Pinpoint the cell where the given text exists, returning its (x, y) midpoint coordinate. 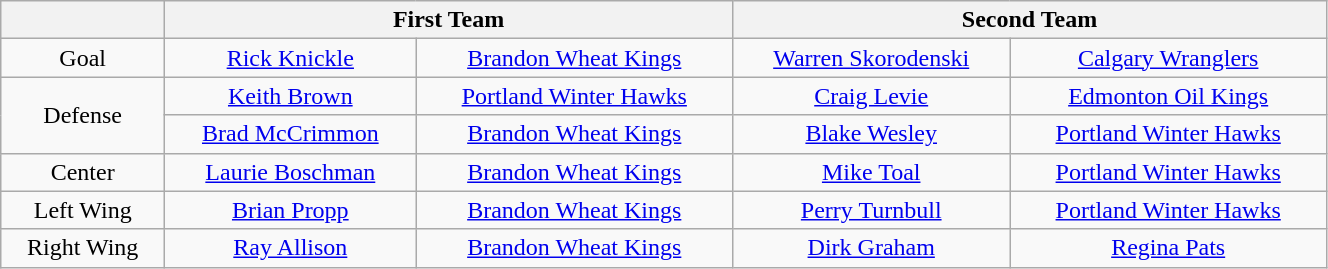
Craig Levie (872, 96)
Brad McCrimmon (290, 134)
Defense (83, 115)
Ray Allison (290, 248)
Keith Brown (290, 96)
Goal (83, 58)
Brian Propp (290, 210)
Warren Skorodenski (872, 58)
First Team (449, 20)
Edmonton Oil Kings (1168, 96)
Center (83, 172)
Blake Wesley (872, 134)
Mike Toal (872, 172)
Perry Turnbull (872, 210)
Laurie Boschman (290, 172)
Second Team (1030, 20)
Rick Knickle (290, 58)
Dirk Graham (872, 248)
Regina Pats (1168, 248)
Left Wing (83, 210)
Right Wing (83, 248)
Calgary Wranglers (1168, 58)
